Return [x, y] of the center of cell containing provided text 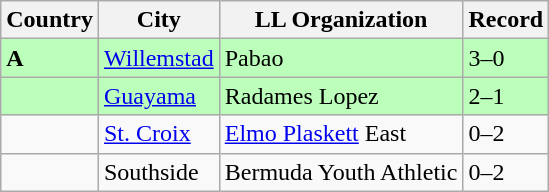
St. Croix [158, 134]
Guayama [158, 96]
Country [50, 20]
Radames Lopez [341, 96]
Bermuda Youth Athletic [341, 172]
Pabao [341, 58]
Record [506, 20]
LL Organization [341, 20]
City [158, 20]
A [50, 58]
Willemstad [158, 58]
3–0 [506, 58]
Southside [158, 172]
Elmo Plaskett East [341, 134]
2–1 [506, 96]
